Detect which cell encompasses the target text, then output its [x, y] center coordinate. 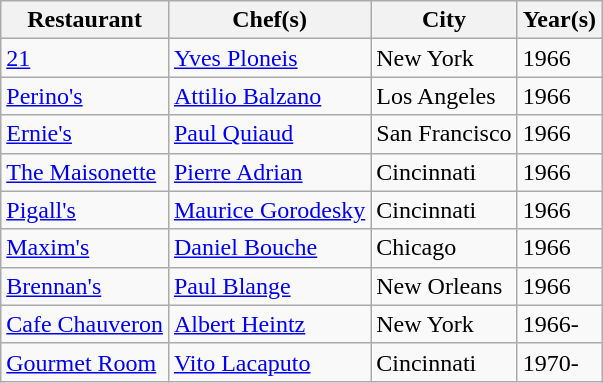
Pierre Adrian [269, 172]
1970- [559, 362]
Attilio Balzano [269, 96]
Yves Ploneis [269, 58]
Albert Heintz [269, 324]
21 [85, 58]
Paul Quiaud [269, 134]
Los Angeles [444, 96]
Pigall's [85, 210]
1966- [559, 324]
Year(s) [559, 20]
Daniel Bouche [269, 248]
Chef(s) [269, 20]
City [444, 20]
Maurice Gorodesky [269, 210]
Paul Blange [269, 286]
Vito Lacaputo [269, 362]
Ernie's [85, 134]
Brennan's [85, 286]
New Orleans [444, 286]
Perino's [85, 96]
The Maisonette [85, 172]
San Francisco [444, 134]
Chicago [444, 248]
Maxim's [85, 248]
Cafe Chauveron [85, 324]
Gourmet Room [85, 362]
Restaurant [85, 20]
